Return the (x, y) coordinate for the center point of the cell that contains the specified text.  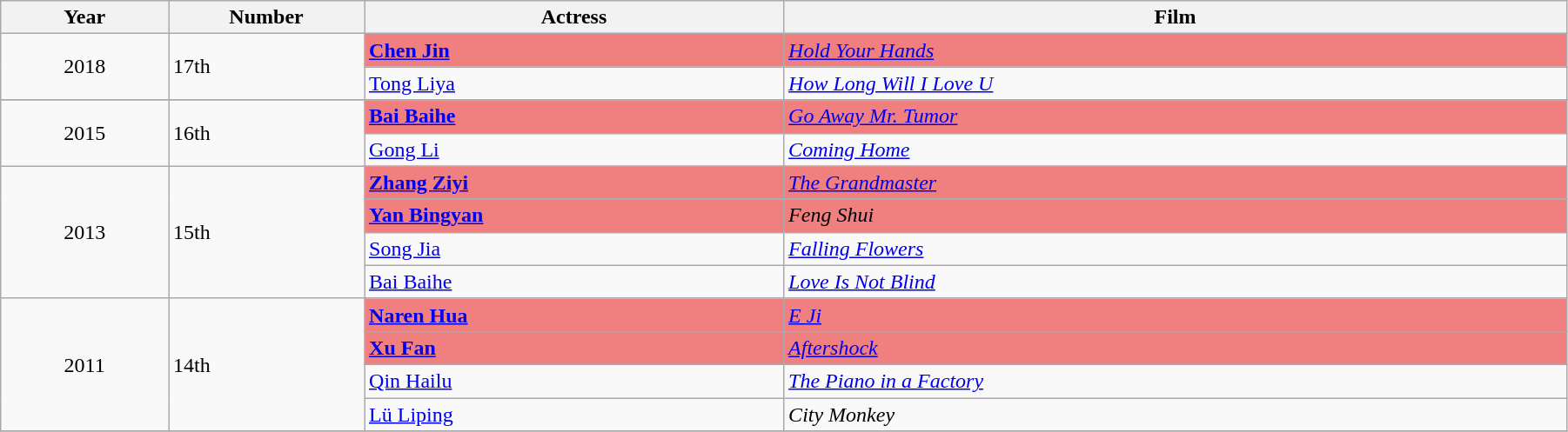
Hold Your Hands (1176, 50)
Actress (574, 17)
15th (266, 232)
E Ji (1176, 315)
Naren Hua (574, 315)
Film (1176, 17)
Gong Li (574, 150)
Yan Bingyan (574, 216)
2018 (85, 67)
Go Away Mr. Tumor (1176, 116)
Number (266, 17)
Falling Flowers (1176, 249)
2011 (85, 364)
2015 (85, 133)
Love Is Not Blind (1176, 282)
Tong Liya (574, 83)
14th (266, 364)
Aftershock (1176, 348)
The Grandmaster (1176, 183)
Feng Shui (1176, 216)
Qin Hailu (574, 381)
Year (85, 17)
City Monkey (1176, 415)
Coming Home (1176, 150)
Song Jia (574, 249)
2013 (85, 232)
Chen Jin (574, 50)
The Piano in a Factory (1176, 381)
Xu Fan (574, 348)
Lü Liping (574, 415)
Zhang Ziyi (574, 183)
16th (266, 133)
17th (266, 67)
How Long Will I Love U (1176, 83)
